Scan for the cell matching the given text and deliver its [X, Y] coordinate at center. 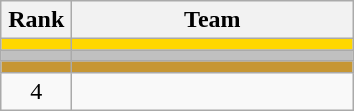
4 [36, 91]
Team [212, 20]
Rank [36, 20]
